Find where the given text appears and provide that cell's center as [X, Y] coordinate. 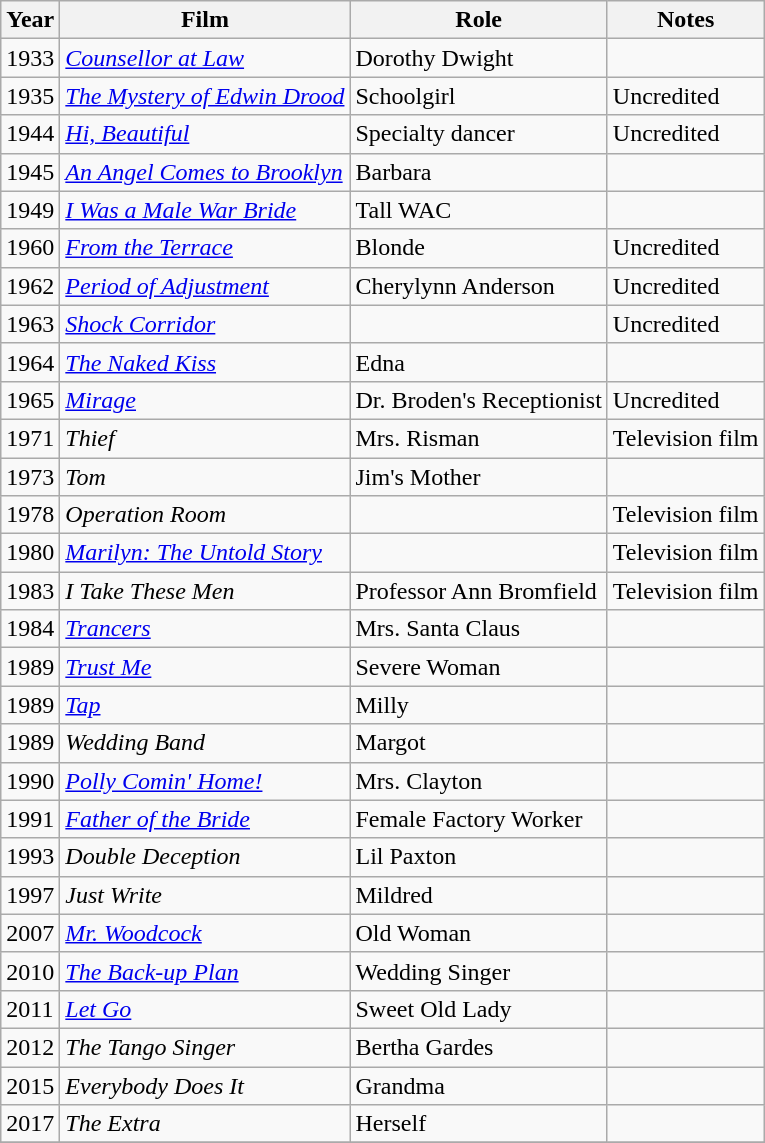
Mildred [478, 895]
1960 [30, 248]
1991 [30, 819]
2011 [30, 1009]
1983 [30, 591]
The Naked Kiss [205, 362]
Everybody Does It [205, 1085]
1965 [30, 400]
From the Terrace [205, 248]
Shock Corridor [205, 324]
1984 [30, 629]
1980 [30, 553]
1963 [30, 324]
2007 [30, 933]
2015 [30, 1085]
Margot [478, 743]
1990 [30, 781]
Blonde [478, 248]
Wedding Singer [478, 971]
Herself [478, 1124]
Schoolgirl [478, 96]
1993 [30, 857]
Marilyn: The Untold Story [205, 553]
I Was a Male War Bride [205, 210]
Bertha Gardes [478, 1047]
Operation Room [205, 515]
The Back-up Plan [205, 971]
Mr. Woodcock [205, 933]
Jim's Mother [478, 477]
1933 [30, 58]
Thief [205, 438]
1973 [30, 477]
2012 [30, 1047]
2010 [30, 971]
Notes [686, 20]
Milly [478, 705]
1962 [30, 286]
Film [205, 20]
1945 [30, 172]
Let Go [205, 1009]
1949 [30, 210]
Professor Ann Bromfield [478, 591]
An Angel Comes to Brooklyn [205, 172]
Dr. Broden's Receptionist [478, 400]
1944 [30, 134]
Double Deception [205, 857]
Role [478, 20]
I Take These Men [205, 591]
Trancers [205, 629]
The Tango Singer [205, 1047]
Mirage [205, 400]
Mrs. Risman [478, 438]
Year [30, 20]
1935 [30, 96]
Trust Me [205, 667]
Polly Comin' Home! [205, 781]
Mrs. Clayton [478, 781]
1971 [30, 438]
Lil Paxton [478, 857]
Period of Adjustment [205, 286]
2017 [30, 1124]
Tap [205, 705]
Edna [478, 362]
1978 [30, 515]
Counsellor at Law [205, 58]
1964 [30, 362]
The Extra [205, 1124]
Just Write [205, 895]
Severe Woman [478, 667]
Barbara [478, 172]
Tall WAC [478, 210]
Sweet Old Lady [478, 1009]
Grandma [478, 1085]
Cherylynn Anderson [478, 286]
The Mystery of Edwin Drood [205, 96]
Dorothy Dwight [478, 58]
Female Factory Worker [478, 819]
Mrs. Santa Claus [478, 629]
Specialty dancer [478, 134]
Tom [205, 477]
1997 [30, 895]
Hi, Beautiful [205, 134]
Father of the Bride [205, 819]
Wedding Band [205, 743]
Old Woman [478, 933]
